Detect which cell encompasses the target text, then output its [X, Y] center coordinate. 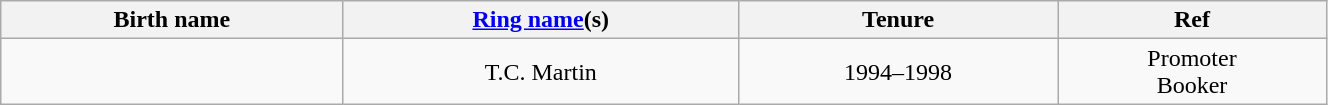
Tenure [898, 20]
Ref [1192, 20]
Ring name(s) [541, 20]
Birth name [172, 20]
PromoterBooker [1192, 72]
T.C. Martin [541, 72]
1994–1998 [898, 72]
